Determine the (X, Y) coordinate at the center of the cell enclosing the given text.  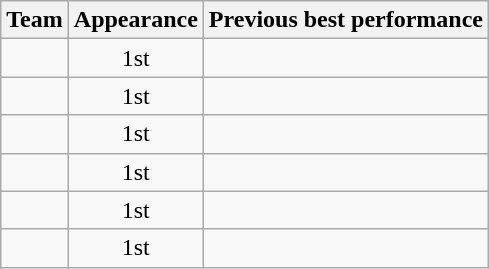
Team (35, 20)
Previous best performance (346, 20)
Appearance (136, 20)
